Locate the cell with the specified text and output its [X, Y] center coordinate. 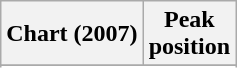
Chart (2007) [72, 34]
Peakposition [189, 34]
